Scan for the cell matching the given text and deliver its (X, Y) coordinate at center. 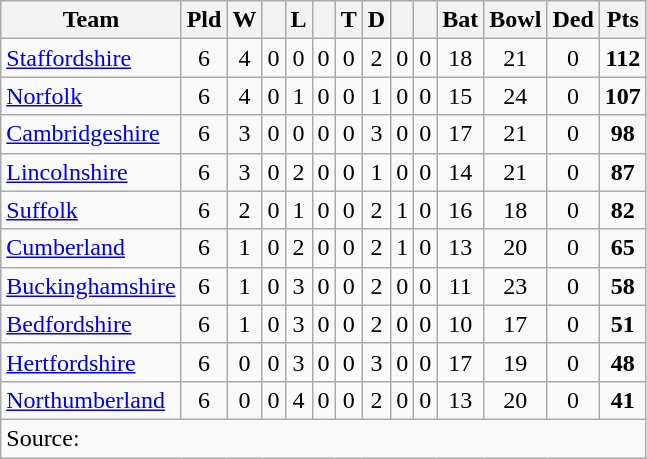
Cumberland (91, 248)
51 (622, 324)
48 (622, 362)
58 (622, 286)
11 (460, 286)
Pld (204, 20)
14 (460, 172)
82 (622, 210)
Lincolnshire (91, 172)
Norfolk (91, 96)
65 (622, 248)
24 (516, 96)
87 (622, 172)
19 (516, 362)
10 (460, 324)
W (244, 20)
Team (91, 20)
Ded (573, 20)
Bowl (516, 20)
T (348, 20)
Staffordshire (91, 58)
15 (460, 96)
23 (516, 286)
Source: (324, 438)
16 (460, 210)
98 (622, 134)
112 (622, 58)
Pts (622, 20)
Suffolk (91, 210)
Bedfordshire (91, 324)
107 (622, 96)
D (376, 20)
Northumberland (91, 400)
Cambridgeshire (91, 134)
Bat (460, 20)
Buckinghamshire (91, 286)
Hertfordshire (91, 362)
41 (622, 400)
L (298, 20)
